Detect which cell encompasses the target text, then output its (x, y) center coordinate. 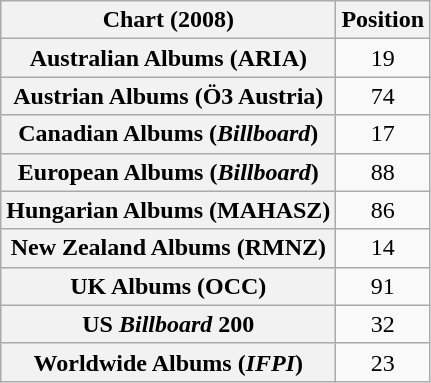
74 (383, 96)
Canadian Albums (Billboard) (168, 134)
New Zealand Albums (RMNZ) (168, 248)
Position (383, 20)
Hungarian Albums (MAHASZ) (168, 210)
32 (383, 324)
Worldwide Albums (IFPI) (168, 362)
91 (383, 286)
US Billboard 200 (168, 324)
23 (383, 362)
Australian Albums (ARIA) (168, 58)
88 (383, 172)
14 (383, 248)
17 (383, 134)
Chart (2008) (168, 20)
86 (383, 210)
Austrian Albums (Ö3 Austria) (168, 96)
UK Albums (OCC) (168, 286)
European Albums (Billboard) (168, 172)
19 (383, 58)
